Extract the [X, Y] coordinate from the center of the cell holding the provided text.  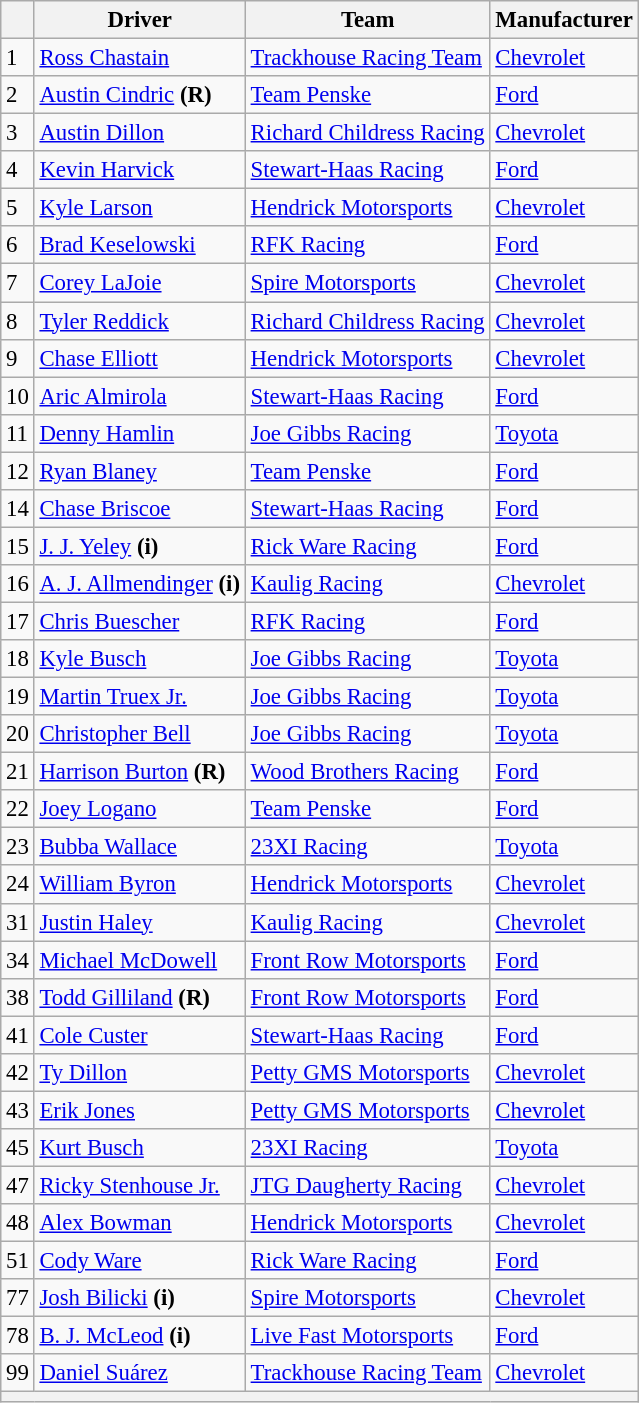
9 [18, 358]
3 [18, 133]
Joey Logano [140, 809]
Kyle Busch [140, 659]
5 [18, 208]
51 [18, 1261]
Justin Haley [140, 922]
Aric Almirola [140, 396]
J. J. Yeley (i) [140, 546]
Harrison Burton (R) [140, 772]
Denny Hamlin [140, 433]
A. J. Allmendinger (i) [140, 584]
31 [18, 922]
21 [18, 772]
Corey LaJoie [140, 283]
Alex Bowman [140, 1223]
77 [18, 1298]
12 [18, 471]
34 [18, 960]
Michael McDowell [140, 960]
22 [18, 809]
99 [18, 1373]
16 [18, 584]
Erik Jones [140, 1110]
23 [18, 847]
Bubba Wallace [140, 847]
Josh Bilicki (i) [140, 1298]
4 [18, 170]
45 [18, 1148]
Manufacturer [564, 20]
Daniel Suárez [140, 1373]
14 [18, 509]
38 [18, 997]
Ricky Stenhouse Jr. [140, 1185]
10 [18, 396]
Chris Buescher [140, 621]
18 [18, 659]
Todd Gilliland (R) [140, 997]
2 [18, 95]
B. J. McLeod (i) [140, 1336]
Chase Elliott [140, 358]
43 [18, 1110]
Kevin Harvick [140, 170]
24 [18, 885]
47 [18, 1185]
7 [18, 283]
20 [18, 734]
Ryan Blaney [140, 471]
Tyler Reddick [140, 321]
11 [18, 433]
Austin Cindric (R) [140, 95]
Cole Custer [140, 1035]
41 [18, 1035]
William Byron [140, 885]
42 [18, 1073]
Wood Brothers Racing [368, 772]
6 [18, 245]
Ty Dillon [140, 1073]
Christopher Bell [140, 734]
1 [18, 58]
Martin Truex Jr. [140, 697]
48 [18, 1223]
15 [18, 546]
Kurt Busch [140, 1148]
78 [18, 1336]
17 [18, 621]
Austin Dillon [140, 133]
Cody Ware [140, 1261]
Ross Chastain [140, 58]
Chase Briscoe [140, 509]
Brad Keselowski [140, 245]
Team [368, 20]
19 [18, 697]
Live Fast Motorsports [368, 1336]
Kyle Larson [140, 208]
8 [18, 321]
JTG Daugherty Racing [368, 1185]
Driver [140, 20]
